Detect which cell encompasses the target text, then output its (X, Y) center coordinate. 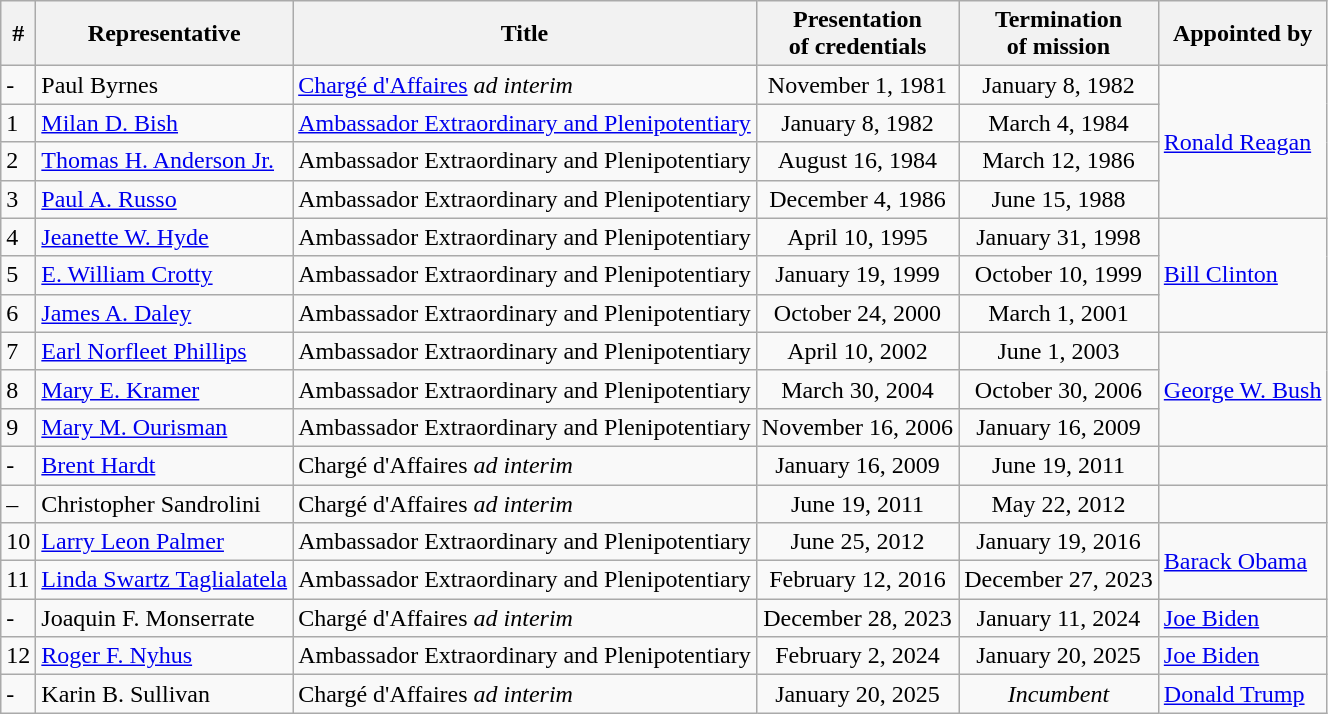
Mary E. Kramer (164, 389)
October 30, 2006 (1059, 389)
Paul A. Russo (164, 199)
Karin B. Sullivan (164, 694)
12 (18, 656)
February 12, 2016 (857, 580)
– (18, 503)
June 15, 1988 (1059, 199)
June 25, 2012 (857, 542)
Jeanette W. Hyde (164, 237)
February 2, 2024 (857, 656)
Ronald Reagan (1242, 142)
March 4, 1984 (1059, 123)
7 (18, 351)
March 12, 1986 (1059, 161)
Bill Clinton (1242, 275)
November 16, 2006 (857, 427)
Joaquin F. Monserrate (164, 618)
Roger F. Nyhus (164, 656)
December 28, 2023 (857, 618)
May 22, 2012 (1059, 503)
5 (18, 275)
March 1, 2001 (1059, 313)
April 10, 1995 (857, 237)
Larry Leon Palmer (164, 542)
Donald Trump (1242, 694)
E. William Crotty (164, 275)
9 (18, 427)
December 27, 2023 (1059, 580)
6 (18, 313)
4 (18, 237)
2 (18, 161)
George W. Bush (1242, 389)
Incumbent (1059, 694)
December 4, 1986 (857, 199)
Terminationof mission (1059, 34)
Linda Swartz Taglialatela (164, 580)
Milan D. Bish (164, 123)
Appointed by (1242, 34)
April 10, 2002 (857, 351)
March 30, 2004 (857, 389)
August 16, 1984 (857, 161)
Earl Norfleet Phillips (164, 351)
10 (18, 542)
January 31, 1998 (1059, 237)
Presentationof credentials (857, 34)
1 (18, 123)
Barack Obama (1242, 561)
January 19, 2016 (1059, 542)
Brent Hardt (164, 465)
11 (18, 580)
Christopher Sandrolini (164, 503)
Paul Byrnes (164, 85)
October 10, 1999 (1059, 275)
James A. Daley (164, 313)
January 11, 2024 (1059, 618)
Representative (164, 34)
June 1, 2003 (1059, 351)
November 1, 1981 (857, 85)
Mary M. Ourisman (164, 427)
Thomas H. Anderson Jr. (164, 161)
October 24, 2000 (857, 313)
# (18, 34)
Title (525, 34)
3 (18, 199)
January 19, 1999 (857, 275)
8 (18, 389)
